For the text-containing cell, return its midpoint in [X, Y] coordinate format. 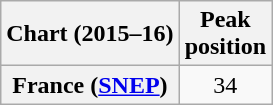
France (SNEP) [90, 85]
34 [225, 85]
Chart (2015–16) [90, 34]
Peakposition [225, 34]
